Extract the [x, y] coordinate from the center of the cell holding the provided text.  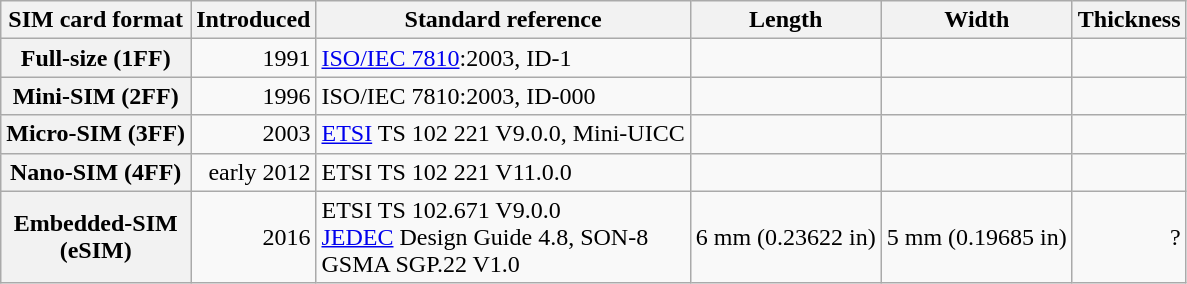
Thickness [1129, 20]
ETSI TS 102 221 V9.0.0, Mini-UICC [503, 134]
Micro-SIM (3FF) [96, 134]
Introduced [254, 20]
ISO/IEC 7810:2003, ID-1 [503, 58]
Length [786, 20]
Mini-SIM (2FF) [96, 96]
Standard reference [503, 20]
ETSI TS 102.671 V9.0.0JEDEC Design Guide 4.8, SON-8GSMA SGP.22 V1.0 [503, 237]
Nano-SIM (4FF) [96, 172]
SIM card format [96, 20]
6 mm (0.23622 in) [786, 237]
ISO/IEC 7810:2003, ID-000 [503, 96]
Embedded-SIM(eSIM) [96, 237]
5 mm (0.19685 in) [976, 237]
1991 [254, 58]
2016 [254, 237]
ETSI TS 102 221 V11.0.0 [503, 172]
Full-size (1FF) [96, 58]
early 2012 [254, 172]
? [1129, 237]
2003 [254, 134]
1996 [254, 96]
Width [976, 20]
